Identify which cell holds the provided text, then report its (x, y) central coordinate. 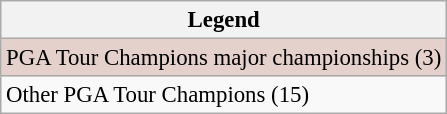
Legend (224, 20)
PGA Tour Champions major championships (3) (224, 58)
Other PGA Tour Champions (15) (224, 95)
